Return the [x, y] coordinate for the center point of the cell that contains the specified text.  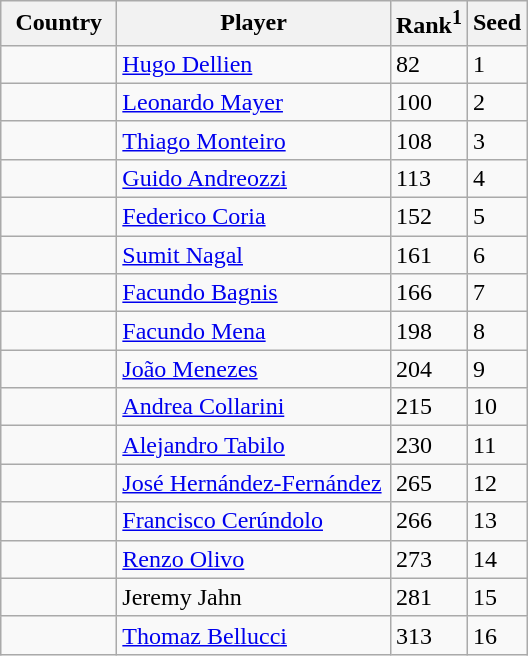
313 [428, 635]
Hugo Dellien [254, 64]
161 [428, 255]
9 [496, 369]
Sumit Nagal [254, 255]
Seed [496, 24]
2 [496, 102]
4 [496, 178]
198 [428, 331]
265 [428, 483]
204 [428, 369]
100 [428, 102]
15 [496, 597]
7 [496, 293]
12 [496, 483]
108 [428, 140]
Country [59, 24]
Renzo Olivo [254, 559]
215 [428, 407]
273 [428, 559]
281 [428, 597]
82 [428, 64]
Andrea Collarini [254, 407]
Player [254, 24]
6 [496, 255]
Guido Andreozzi [254, 178]
João Menezes [254, 369]
José Hernández-Fernández [254, 483]
Alejandro Tabilo [254, 445]
Jeremy Jahn [254, 597]
13 [496, 521]
Facundo Mena [254, 331]
166 [428, 293]
16 [496, 635]
Thomaz Bellucci [254, 635]
1 [496, 64]
8 [496, 331]
Thiago Monteiro [254, 140]
266 [428, 521]
5 [496, 217]
14 [496, 559]
3 [496, 140]
113 [428, 178]
Rank1 [428, 24]
152 [428, 217]
Facundo Bagnis [254, 293]
Leonardo Mayer [254, 102]
230 [428, 445]
10 [496, 407]
11 [496, 445]
Federico Coria [254, 217]
Francisco Cerúndolo [254, 521]
